Determine the [x, y] coordinate at the center of the cell enclosing the given text.  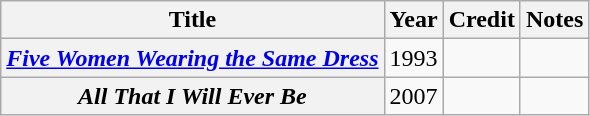
Year [414, 20]
All That I Will Ever Be [192, 96]
Five Women Wearing the Same Dress [192, 58]
1993 [414, 58]
2007 [414, 96]
Title [192, 20]
Credit [482, 20]
Notes [554, 20]
